Extract the [x, y] coordinate from the center of the cell holding the provided text.  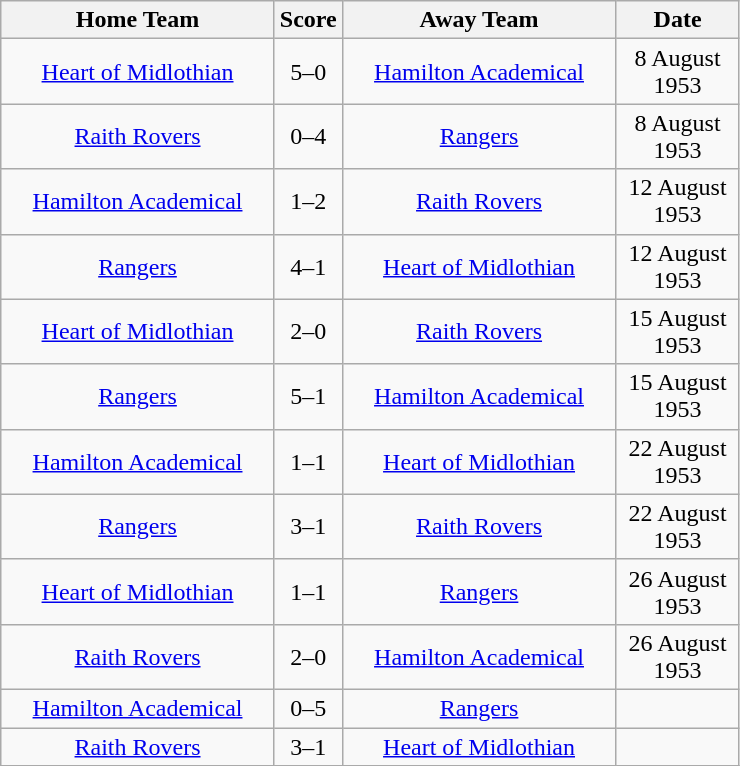
5–1 [308, 396]
Away Team [479, 20]
Score [308, 20]
4–1 [308, 266]
5–0 [308, 72]
0–4 [308, 136]
Home Team [138, 20]
Date [678, 20]
1–2 [308, 202]
0–5 [308, 708]
